Pinpoint the cell where the given text exists, returning its [X, Y] midpoint coordinate. 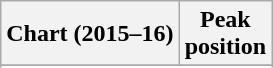
Peakposition [225, 34]
Chart (2015–16) [90, 34]
